Detect which cell encompasses the target text, then output its [x, y] center coordinate. 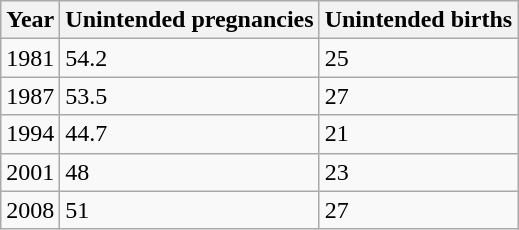
23 [418, 172]
Year [30, 20]
2001 [30, 172]
Unintended births [418, 20]
1987 [30, 96]
Unintended pregnancies [190, 20]
54.2 [190, 58]
53.5 [190, 96]
44.7 [190, 134]
48 [190, 172]
1994 [30, 134]
25 [418, 58]
2008 [30, 210]
1981 [30, 58]
21 [418, 134]
51 [190, 210]
